Pinpoint the cell where the given text exists, returning its (x, y) midpoint coordinate. 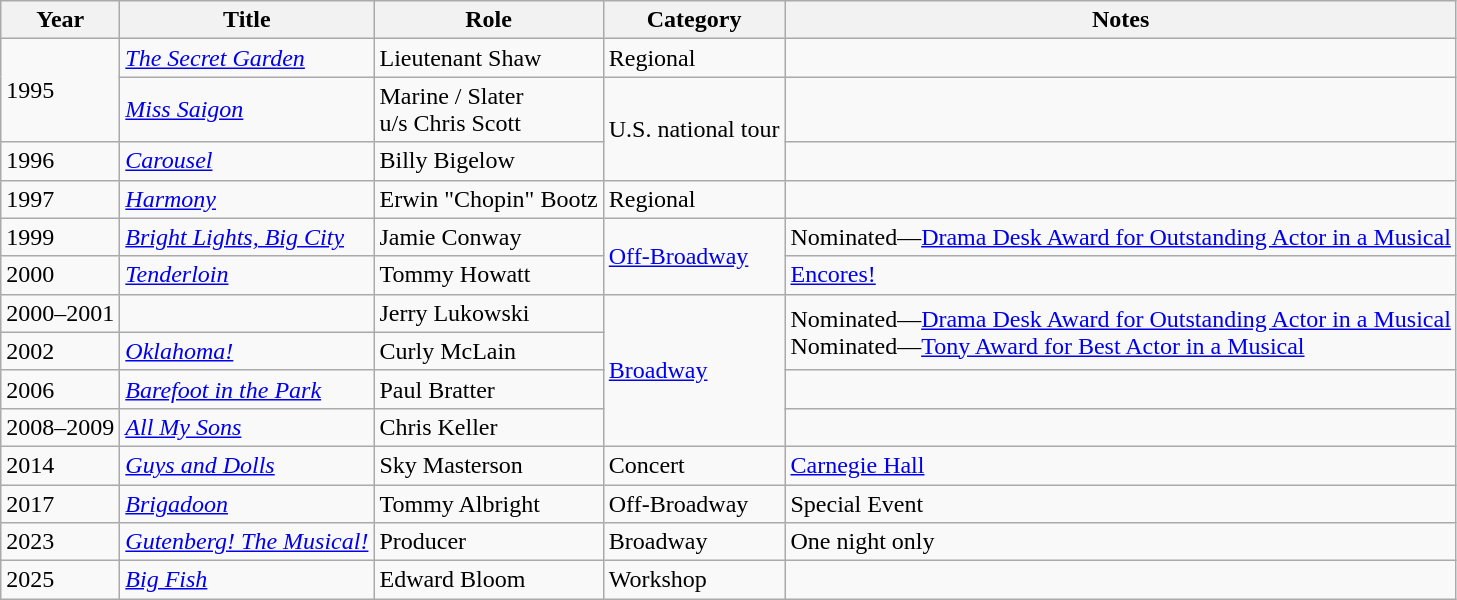
Jamie Conway (488, 237)
Marine / Slateru/s Chris Scott (488, 110)
2000 (60, 275)
Harmony (247, 199)
Carousel (247, 161)
Carnegie Hall (1120, 465)
1996 (60, 161)
Lieutenant Shaw (488, 58)
Brigadoon (247, 503)
1999 (60, 237)
Billy Bigelow (488, 161)
Year (60, 20)
Miss Saigon (247, 110)
2008–2009 (60, 427)
Edward Bloom (488, 580)
1995 (60, 90)
Nominated—Drama Desk Award for Outstanding Actor in a Musical (1120, 237)
U.S. national tour (694, 128)
The Secret Garden (247, 58)
Jerry Lukowski (488, 313)
Role (488, 20)
Barefoot in the Park (247, 389)
Tommy Howatt (488, 275)
Category (694, 20)
2014 (60, 465)
Workshop (694, 580)
2023 (60, 542)
Concert (694, 465)
2000–2001 (60, 313)
Erwin "Chopin" Bootz (488, 199)
2025 (60, 580)
Chris Keller (488, 427)
Tenderloin (247, 275)
Guys and Dolls (247, 465)
Paul Bratter (488, 389)
Special Event (1120, 503)
Gutenberg! The Musical! (247, 542)
Nominated—Drama Desk Award for Outstanding Actor in a MusicalNominated—Tony Award for Best Actor in a Musical (1120, 332)
2002 (60, 351)
Encores! (1120, 275)
Bright Lights, Big City (247, 237)
Sky Masterson (488, 465)
Producer (488, 542)
Title (247, 20)
Big Fish (247, 580)
2006 (60, 389)
1997 (60, 199)
Tommy Albright (488, 503)
All My Sons (247, 427)
Oklahoma! (247, 351)
Notes (1120, 20)
2017 (60, 503)
One night only (1120, 542)
Curly McLain (488, 351)
